Detect which cell encompasses the target text, then output its [x, y] center coordinate. 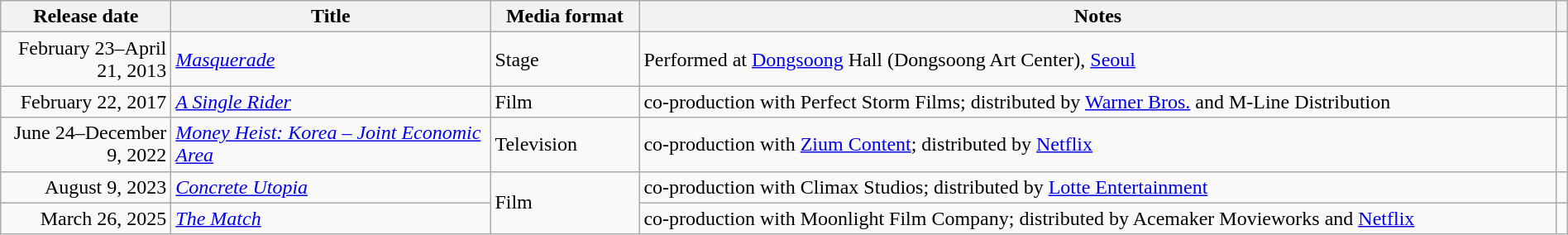
February 23–April 21, 2013 [86, 60]
Media format [565, 17]
A Single Rider [331, 102]
June 24–December 9, 2022 [86, 144]
Stage [565, 60]
Television [565, 144]
February 22, 2017 [86, 102]
Notes [1098, 17]
March 26, 2025 [86, 218]
Release date [86, 17]
Masquerade [331, 60]
Money Heist: Korea – Joint Economic Area [331, 144]
co-production with Moonlight Film Company; distributed by Acemaker Movieworks and Netflix [1098, 218]
August 9, 2023 [86, 187]
Concrete Utopia [331, 187]
co-production with Perfect Storm Films; distributed by Warner Bros. and M-Line Distribution [1098, 102]
co-production with Climax Studios; distributed by Lotte Entertainment [1098, 187]
Performed at Dongsoong Hall (Dongsoong Art Center), Seoul [1098, 60]
The Match [331, 218]
co-production with Zium Content; distributed by Netflix [1098, 144]
Title [331, 17]
